Search for the cell housing the specified text and yield its (X, Y) center coordinate. 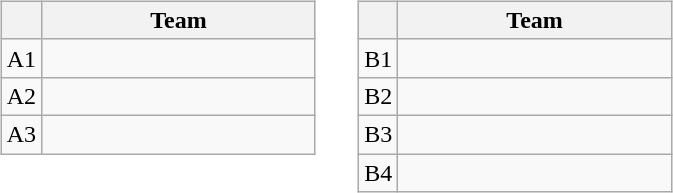
B1 (378, 58)
B3 (378, 134)
B2 (378, 96)
A3 (21, 134)
A1 (21, 58)
B4 (378, 173)
A2 (21, 96)
